Capture the cell that displays the provided text and extract its [x, y] central coordinate. 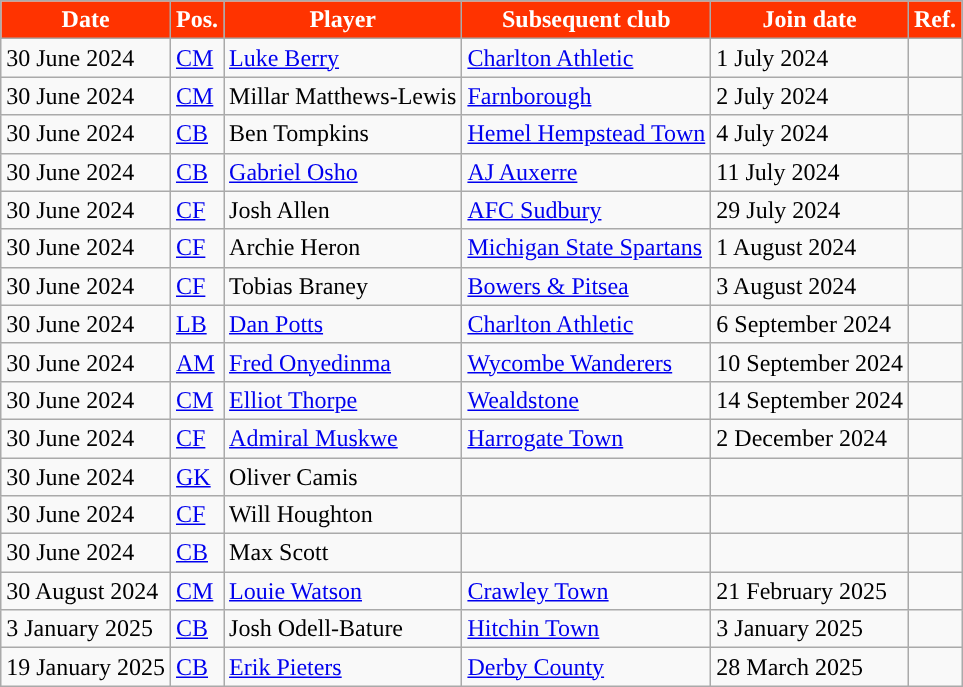
AJ Auxerre [586, 172]
Josh Odell-Bature [343, 629]
Player [343, 20]
Farnborough [586, 96]
3 August 2024 [810, 286]
Pos. [196, 20]
Michigan State Spartans [586, 248]
Date [86, 20]
GK [196, 477]
4 July 2024 [810, 134]
1 July 2024 [810, 58]
Gabriel Osho [343, 172]
Luke Berry [343, 58]
Louie Watson [343, 591]
11 July 2024 [810, 172]
Archie Heron [343, 248]
Josh Allen [343, 210]
AM [196, 362]
Millar Matthews-Lewis [343, 96]
Elliot Thorpe [343, 400]
AFC Sudbury [586, 210]
Admiral Muskwe [343, 438]
Oliver Camis [343, 477]
Ben Tompkins [343, 134]
19 January 2025 [86, 667]
30 August 2024 [86, 591]
Max Scott [343, 553]
Wealdstone [586, 400]
Will Houghton [343, 515]
1 August 2024 [810, 248]
Ref. [934, 20]
Hemel Hempstead Town [586, 134]
Harrogate Town [586, 438]
10 September 2024 [810, 362]
Subsequent club [586, 20]
Hitchin Town [586, 629]
Join date [810, 20]
LB [196, 324]
14 September 2024 [810, 400]
Fred Onyedinma [343, 362]
Derby County [586, 667]
Erik Pieters [343, 667]
2 July 2024 [810, 96]
2 December 2024 [810, 438]
6 September 2024 [810, 324]
Wycombe Wanderers [586, 362]
21 February 2025 [810, 591]
Tobias Braney [343, 286]
Dan Potts [343, 324]
28 March 2025 [810, 667]
Crawley Town [586, 591]
Bowers & Pitsea [586, 286]
29 July 2024 [810, 210]
